Output the [X, Y] coordinate of the center of the cell containing the given text.  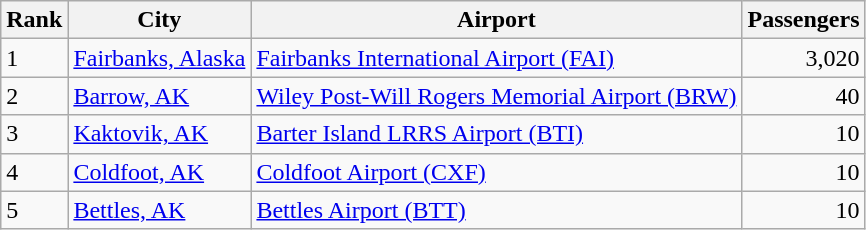
Bettles Airport (BTT) [496, 210]
Airport [496, 20]
Rank [34, 20]
Fairbanks International Airport (FAI) [496, 58]
3 [34, 134]
Fairbanks, Alaska [160, 58]
Coldfoot, AK [160, 172]
Coldfoot Airport (CXF) [496, 172]
City [160, 20]
5 [34, 210]
Passengers [804, 20]
Bettles, AK [160, 210]
Barter Island LRRS Airport (BTI) [496, 134]
40 [804, 96]
Wiley Post-Will Rogers Memorial Airport (BRW) [496, 96]
2 [34, 96]
4 [34, 172]
Kaktovik, AK [160, 134]
1 [34, 58]
Barrow, AK [160, 96]
3,020 [804, 58]
